Locate the cell with the specified text and output its [X, Y] center coordinate. 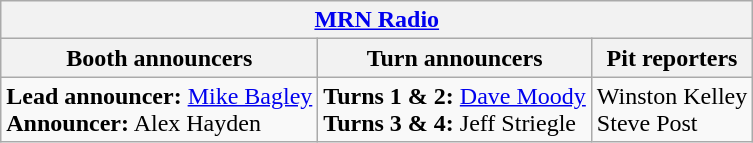
Turns 1 & 2: Dave MoodyTurns 3 & 4: Jeff Striegle [455, 110]
Lead announcer: Mike BagleyAnnouncer: Alex Hayden [160, 110]
Booth announcers [160, 58]
Turn announcers [455, 58]
Pit reporters [672, 58]
Winston KelleySteve Post [672, 110]
MRN Radio [377, 20]
